Provide the [x, y] coordinate of the cell's center where the given text is located.  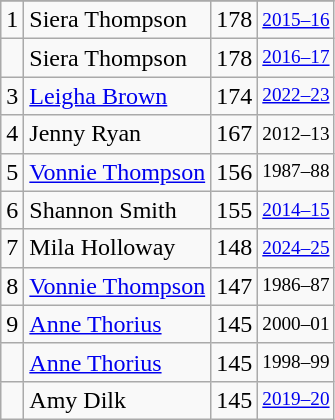
2014–15 [296, 210]
7 [12, 248]
1987–88 [296, 172]
9 [12, 324]
148 [234, 248]
Leigha Brown [118, 96]
Amy Dilk [118, 400]
1986–87 [296, 286]
167 [234, 134]
155 [234, 210]
2024–25 [296, 248]
147 [234, 286]
8 [12, 286]
2019–20 [296, 400]
Mila Holloway [118, 248]
174 [234, 96]
156 [234, 172]
1998–99 [296, 362]
2000–01 [296, 324]
2022–23 [296, 96]
Jenny Ryan [118, 134]
6 [12, 210]
3 [12, 96]
1 [12, 20]
Shannon Smith [118, 210]
2012–13 [296, 134]
5 [12, 172]
4 [12, 134]
2015–16 [296, 20]
2016–17 [296, 58]
